Find where the given text appears and provide that cell's center as [x, y] coordinate. 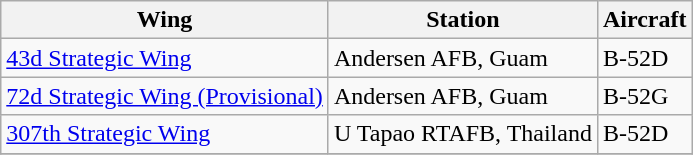
72d Strategic Wing (Provisional) [165, 96]
Aircraft [644, 20]
Wing [165, 20]
43d Strategic Wing [165, 58]
B-52G [644, 96]
Station [462, 20]
307th Strategic Wing [165, 134]
U Tapao RTAFB, Thailand [462, 134]
